Output the (X, Y) coordinate of the center of the cell containing the given text.  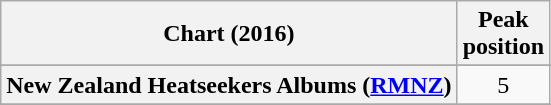
New Zealand Heatseekers Albums (RMNZ) (229, 85)
Chart (2016) (229, 34)
Peak position (503, 34)
5 (503, 85)
